For the text-containing cell, return its midpoint in [X, Y] coordinate format. 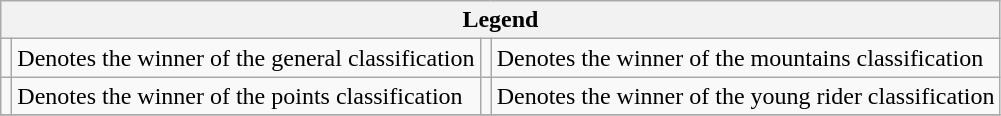
Denotes the winner of the points classification [246, 96]
Denotes the winner of the young rider classification [746, 96]
Denotes the winner of the general classification [246, 58]
Denotes the winner of the mountains classification [746, 58]
Legend [500, 20]
